Determine the [x, y] coordinate at the center of the cell enclosing the given text.  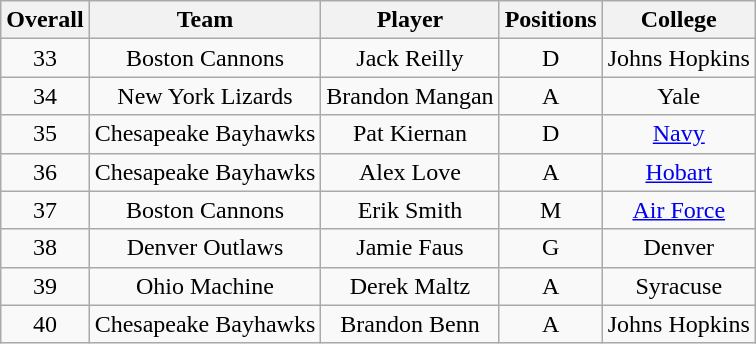
Syracuse [678, 286]
38 [45, 248]
36 [45, 172]
New York Lizards [205, 96]
M [550, 210]
Yale [678, 96]
Positions [550, 20]
Erik Smith [410, 210]
Overall [45, 20]
Derek Maltz [410, 286]
Denver [678, 248]
33 [45, 58]
Jack Reilly [410, 58]
37 [45, 210]
Air Force [678, 210]
Ohio Machine [205, 286]
Brandon Benn [410, 324]
40 [45, 324]
Hobart [678, 172]
Jamie Faus [410, 248]
College [678, 20]
Alex Love [410, 172]
39 [45, 286]
Team [205, 20]
Brandon Mangan [410, 96]
Navy [678, 134]
35 [45, 134]
34 [45, 96]
Denver Outlaws [205, 248]
Player [410, 20]
G [550, 248]
Pat Kiernan [410, 134]
